Locate the cell with the specified text and output its [X, Y] center coordinate. 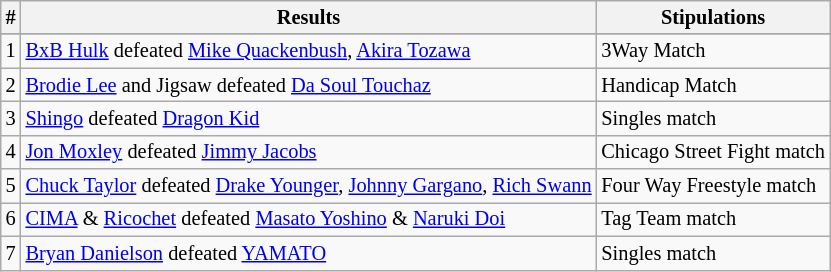
3Way Match [712, 51]
Bryan Danielson defeated YAMATO [309, 253]
Shingo defeated Dragon Kid [309, 118]
5 [11, 186]
6 [11, 219]
Handicap Match [712, 85]
3 [11, 118]
Brodie Lee and Jigsaw defeated Da Soul Touchaz [309, 85]
Chicago Street Fight match [712, 152]
Chuck Taylor defeated Drake Younger, Johnny Gargano, Rich Swann [309, 186]
7 [11, 253]
1 [11, 51]
# [11, 17]
Results [309, 17]
Stipulations [712, 17]
Tag Team match [712, 219]
CIMA & Ricochet defeated Masato Yoshino & Naruki Doi [309, 219]
4 [11, 152]
Jon Moxley defeated Jimmy Jacobs [309, 152]
BxB Hulk defeated Mike Quackenbush, Akira Tozawa [309, 51]
Four Way Freestyle match [712, 186]
2 [11, 85]
